From the cell containing the given text, extract its center point as [x, y] coordinate. 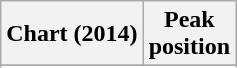
Peakposition [189, 34]
Chart (2014) [72, 34]
